From the cell containing the given text, extract its center point as (X, Y) coordinate. 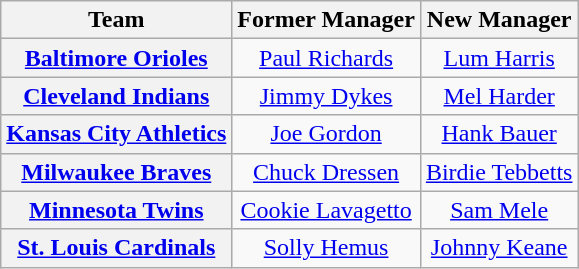
Mel Harder (499, 96)
St. Louis Cardinals (116, 248)
Former Manager (326, 20)
Jimmy Dykes (326, 96)
Milwaukee Braves (116, 172)
Team (116, 20)
Kansas City Athletics (116, 134)
Paul Richards (326, 58)
Cookie Lavagetto (326, 210)
New Manager (499, 20)
Solly Hemus (326, 248)
Sam Mele (499, 210)
Chuck Dressen (326, 172)
Johnny Keane (499, 248)
Joe Gordon (326, 134)
Birdie Tebbetts (499, 172)
Cleveland Indians (116, 96)
Lum Harris (499, 58)
Minnesota Twins (116, 210)
Baltimore Orioles (116, 58)
Hank Bauer (499, 134)
